Detect which cell encompasses the target text, then output its [X, Y] center coordinate. 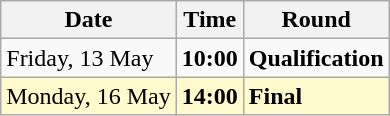
10:00 [210, 58]
14:00 [210, 96]
Final [316, 96]
Time [210, 20]
Round [316, 20]
Qualification [316, 58]
Friday, 13 May [89, 58]
Date [89, 20]
Monday, 16 May [89, 96]
